Find where the given text appears and provide that cell's center as [x, y] coordinate. 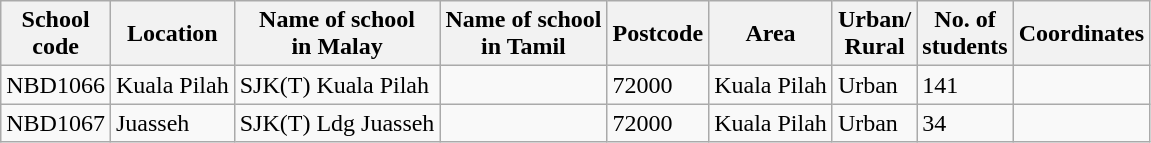
Area [771, 34]
Name of schoolin Malay [337, 34]
SJK(T) Ldg Juasseh [337, 123]
NBD1066 [56, 85]
Postcode [658, 34]
Urban/Rural [874, 34]
NBD1067 [56, 123]
34 [965, 123]
Name of schoolin Tamil [524, 34]
Schoolcode [56, 34]
Location [172, 34]
Coordinates [1081, 34]
SJK(T) Kuala Pilah [337, 85]
No. ofstudents [965, 34]
141 [965, 85]
Juasseh [172, 123]
